Output the (X, Y) coordinate of the center of the cell containing the given text.  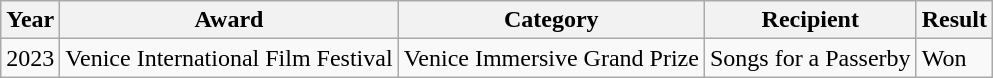
Category (551, 20)
Won (954, 58)
Venice International Film Festival (229, 58)
Recipient (810, 20)
Venice Immersive Grand Prize (551, 58)
Year (30, 20)
Songs for a Passerby (810, 58)
Result (954, 20)
Award (229, 20)
2023 (30, 58)
